Pinpoint the cell where the given text exists, returning its (X, Y) midpoint coordinate. 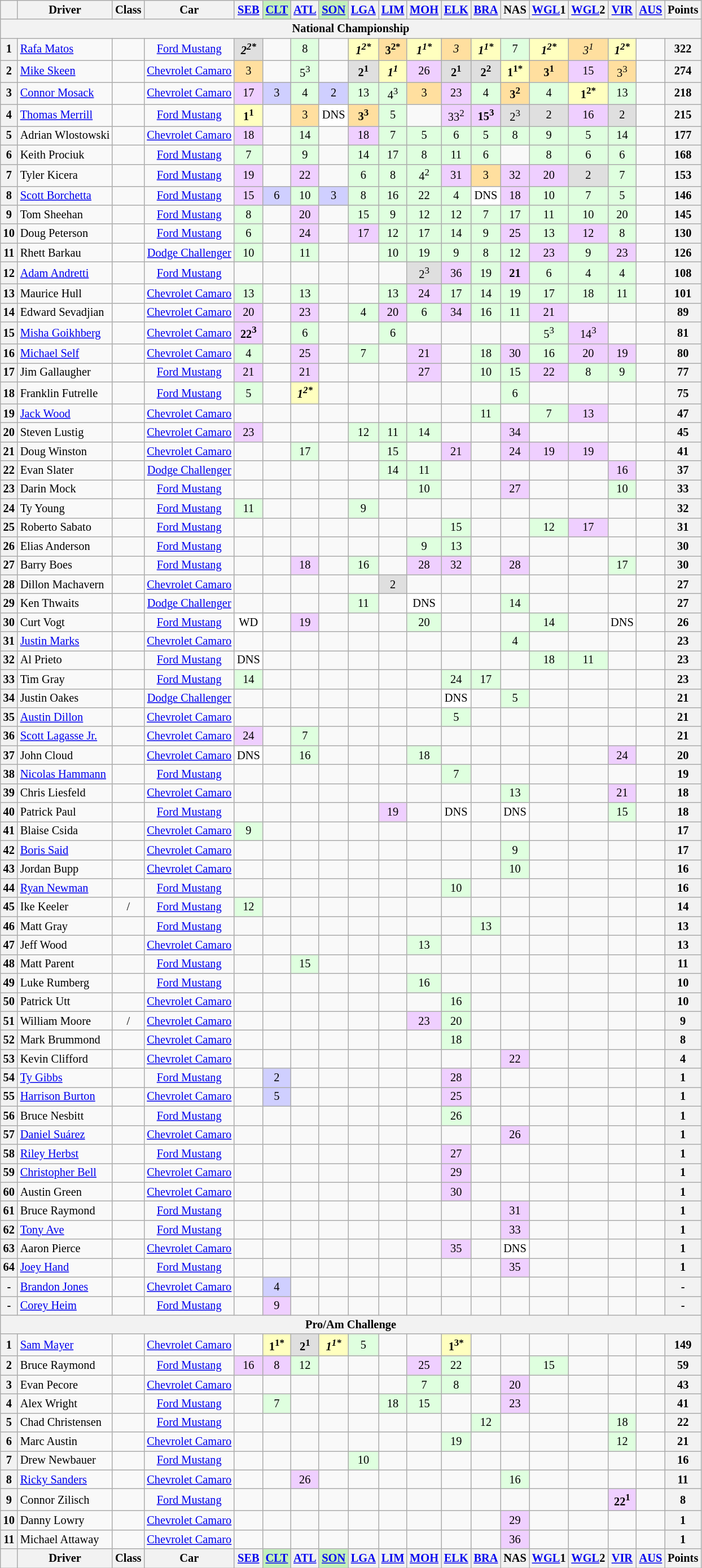
Jeff Wood (65, 945)
Steven Lustig (65, 433)
Barry Boes (65, 565)
Doug Peterson (65, 234)
46 (9, 926)
55 (9, 1096)
Blaise Csida (65, 831)
215 (683, 115)
61 (9, 1210)
Adrian Wlostowski (65, 135)
Justin Marks (65, 641)
Daniel Suárez (65, 1135)
143 (588, 333)
Al Prieto (65, 660)
146 (683, 196)
56 (9, 1116)
Chad Christensen (65, 1422)
Dillon Machavern (65, 584)
322 (683, 50)
57 (9, 1135)
John Cloud (65, 755)
Marc Austin (65, 1442)
80 (683, 354)
Scott Borchetta (65, 196)
Chris Liesfeld (65, 793)
60 (9, 1192)
Maurice Hull (65, 293)
Ryan Newman (65, 888)
62 (9, 1230)
51 (9, 1021)
22* (248, 50)
Boris Said (65, 850)
Tyler Kicera (65, 175)
145 (683, 214)
Tom Sheehan (65, 214)
Matt Parent (65, 964)
Ike Keeler (65, 907)
223 (248, 333)
Mark Brummond (65, 1040)
Ty Gibbs (65, 1078)
Austin Green (65, 1192)
Luke Rumberg (65, 983)
Tony Ave (65, 1230)
Tim Gray (65, 679)
52 (9, 1040)
332 (456, 115)
Riley Herbst (65, 1153)
Jordan Bupp (65, 869)
Doug Winston (65, 451)
Brandon Jones (65, 1287)
National Championship (351, 29)
Thomas Merrill (65, 115)
Ricky Sanders (65, 1479)
274 (683, 71)
Christopher Bell (65, 1173)
218 (683, 94)
32* (393, 50)
177 (683, 135)
39 (9, 793)
Roberto Sabato (65, 527)
Darin Mock (65, 489)
Connor Zilisch (65, 1500)
Michael Self (65, 354)
89 (683, 312)
Patrick Paul (65, 812)
81 (683, 333)
Evan Slater (65, 470)
Pro/Am Challenge (351, 1324)
Evan Pecore (65, 1385)
49 (9, 983)
Bruce Nesbitt (65, 1116)
Sam Mayer (65, 1345)
101 (683, 293)
Misha Goikhberg (65, 333)
Austin Dillon (65, 717)
Mike Skeen (65, 71)
64 (9, 1267)
Ty Young (65, 508)
Michael Attaway (65, 1539)
63 (9, 1249)
Drew Newbauer (65, 1460)
108 (683, 273)
40 (9, 812)
54 (9, 1078)
77 (683, 372)
Patrick Utt (65, 1002)
58 (9, 1153)
149 (683, 1345)
Rafa Matos (65, 50)
Alex Wright (65, 1403)
Connor Mosack (65, 94)
Scott Lagasse Jr. (65, 736)
130 (683, 234)
75 (683, 393)
Keith Prociuk (65, 155)
38 (9, 774)
Adam Andretti (65, 273)
Matt Gray (65, 926)
Jack Wood (65, 413)
Elias Anderson (65, 546)
126 (683, 253)
Kevin Clifford (65, 1059)
Harrison Burton (65, 1096)
Nicolas Hammann (65, 774)
Joey Hand (65, 1267)
44 (9, 888)
WD (248, 622)
Ken Thwaits (65, 603)
William Moore (65, 1021)
48 (9, 964)
50 (9, 1002)
Rhett Barkau (65, 253)
221 (622, 1500)
Jim Gallaugher (65, 372)
Danny Lowry (65, 1520)
Franklin Futrelle (65, 393)
168 (683, 155)
Curt Vogt (65, 622)
Corey Heim (65, 1306)
13* (456, 1345)
Aaron Pierce (65, 1249)
Edward Sevadjian (65, 312)
Justin Oakes (65, 698)
